Output the [X, Y] coordinate of the center of the cell containing the given text.  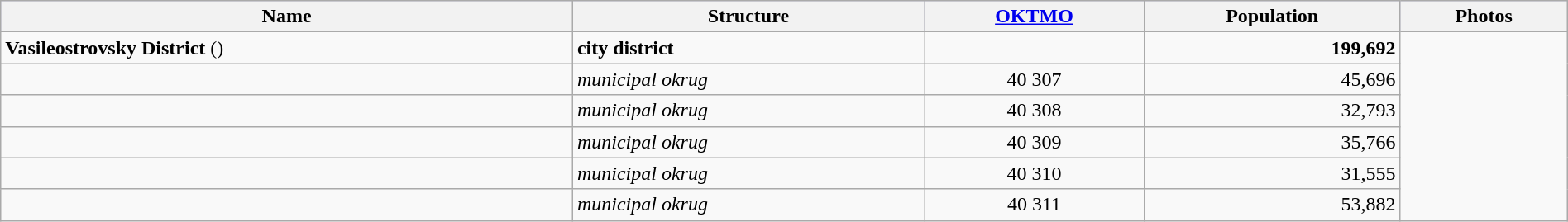
40 308 [1035, 111]
Name [287, 17]
31,555 [1272, 173]
40 310 [1035, 173]
40 311 [1035, 205]
35,766 [1272, 142]
199,692 [1272, 48]
Photos [1484, 17]
Vasileostrovsky District () [287, 48]
Population [1272, 17]
OKTMO [1035, 17]
Structure [748, 17]
city district [748, 48]
53,882 [1272, 205]
32,793 [1272, 111]
40 307 [1035, 79]
40 309 [1035, 142]
45,696 [1272, 79]
